Identify which cell holds the provided text, then report its [x, y] central coordinate. 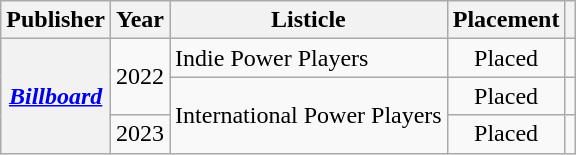
Listicle [309, 20]
2022 [140, 77]
Indie Power Players [309, 58]
Year [140, 20]
Publisher [56, 20]
2023 [140, 134]
Billboard [56, 96]
International Power Players [309, 115]
Placement [506, 20]
